Identify which cell holds the provided text, then report its (x, y) central coordinate. 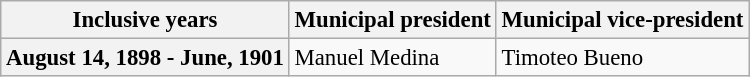
Municipal president (392, 20)
Inclusive years (145, 20)
Manuel Medina (392, 58)
Timoteo Bueno (622, 58)
August 14, 1898 - June, 1901 (145, 58)
Municipal vice-president (622, 20)
